Locate the cell with the specified text and output its (X, Y) center coordinate. 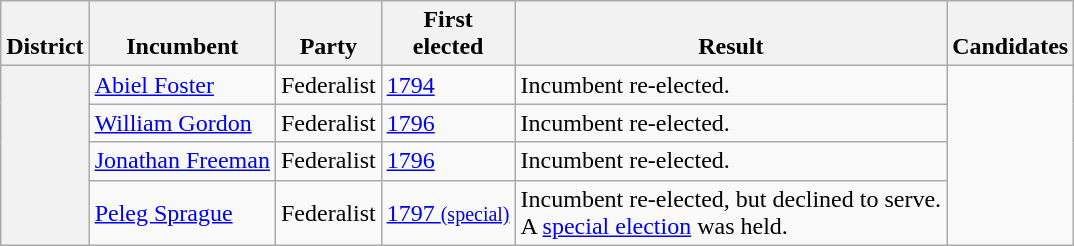
Result (731, 34)
Incumbent re-elected, but declined to serve.A special election was held. (731, 212)
District (45, 34)
Incumbent (182, 34)
William Gordon (182, 123)
1794 (448, 85)
1797 (special) (448, 212)
Peleg Sprague (182, 212)
Party (328, 34)
Abiel Foster (182, 85)
Candidates (1010, 34)
Firstelected (448, 34)
Jonathan Freeman (182, 161)
